Detect which cell encompasses the target text, then output its (X, Y) center coordinate. 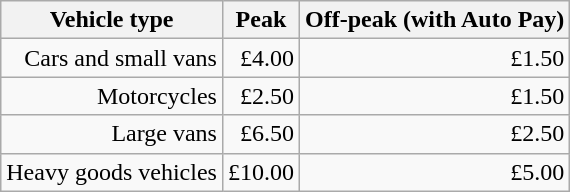
Heavy goods vehicles (112, 172)
Cars and small vans (112, 58)
Peak (260, 20)
Off-peak (with Auto Pay) (434, 20)
£6.50 (260, 134)
£5.00 (434, 172)
Motorcycles (112, 96)
£10.00 (260, 172)
Vehicle type (112, 20)
Large vans (112, 134)
£4.00 (260, 58)
